Search for the cell housing the specified text and yield its [x, y] center coordinate. 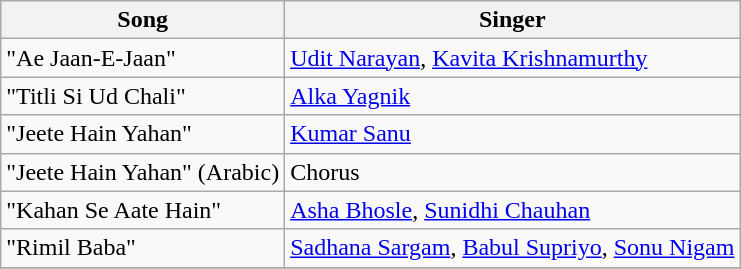
Kumar Sanu [512, 134]
Sadhana Sargam, Babul Supriyo, Sonu Nigam [512, 248]
"Rimil Baba" [143, 248]
"Kahan Se Aate Hain" [143, 210]
Udit Narayan, Kavita Krishnamurthy [512, 58]
"Ae Jaan-E-Jaan" [143, 58]
"Jeete Hain Yahan" [143, 134]
Alka Yagnik [512, 96]
Asha Bhosle, Sunidhi Chauhan [512, 210]
Singer [512, 20]
"Jeete Hain Yahan" (Arabic) [143, 172]
Song [143, 20]
Chorus [512, 172]
"Titli Si Ud Chali" [143, 96]
